Scan for the cell matching the given text and deliver its [x, y] coordinate at center. 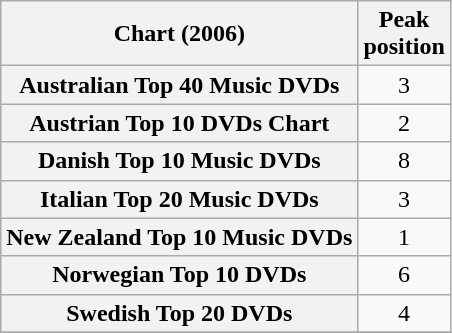
Australian Top 40 Music DVDs [180, 85]
New Zealand Top 10 Music DVDs [180, 237]
Danish Top 10 Music DVDs [180, 161]
Swedish Top 20 DVDs [180, 313]
Italian Top 20 Music DVDs [180, 199]
Chart (2006) [180, 34]
1 [404, 237]
8 [404, 161]
4 [404, 313]
Austrian Top 10 DVDs Chart [180, 123]
6 [404, 275]
Norwegian Top 10 DVDs [180, 275]
Peakposition [404, 34]
2 [404, 123]
